Provide the [x, y] coordinate of the cell's center where the given text is located.  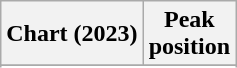
Chart (2023) [72, 34]
Peakposition [189, 34]
